Return (X, Y) of the center of cell containing provided text 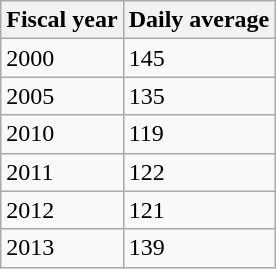
122 (199, 172)
135 (199, 96)
2000 (62, 58)
139 (199, 248)
2005 (62, 96)
2012 (62, 210)
145 (199, 58)
121 (199, 210)
Daily average (199, 20)
119 (199, 134)
2011 (62, 172)
2013 (62, 248)
Fiscal year (62, 20)
2010 (62, 134)
